Return the (x, y) coordinate for the center point of the cell that contains the specified text.  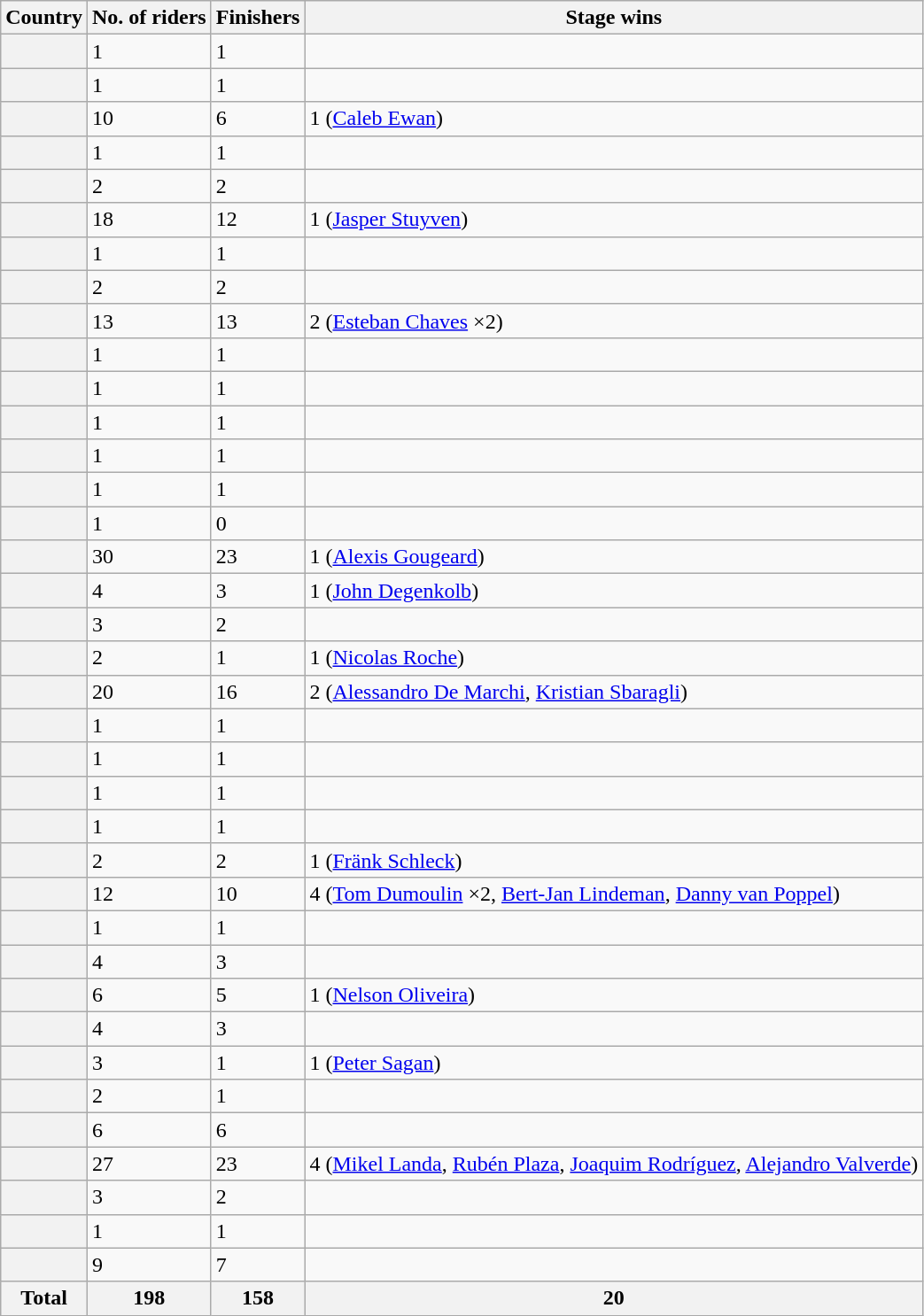
0 (258, 523)
9 (149, 1265)
16 (258, 692)
30 (149, 557)
Total (44, 1298)
1 (Alexis Gougeard) (614, 557)
1 (Jasper Stuyven) (614, 220)
1 (Nicolas Roche) (614, 658)
1 (Caleb Ewan) (614, 119)
158 (258, 1298)
No. of riders (149, 18)
5 (258, 995)
18 (149, 220)
2 (Alessandro De Marchi, Kristian Sbaragli) (614, 692)
Finishers (258, 18)
2 (Esteban Chaves ×2) (614, 321)
1 (John Degenkolb) (614, 591)
Country (44, 18)
1 (Fränk Schleck) (614, 860)
198 (149, 1298)
Stage wins (614, 18)
1 (Nelson Oliveira) (614, 995)
4 (Mikel Landa, Rubén Plaza, Joaquim Rodríguez, Alejandro Valverde) (614, 1164)
4 (Tom Dumoulin ×2, Bert-Jan Lindeman, Danny van Poppel) (614, 894)
1 (Peter Sagan) (614, 1063)
7 (258, 1265)
27 (149, 1164)
